Locate the cell with the specified text and output its (X, Y) center coordinate. 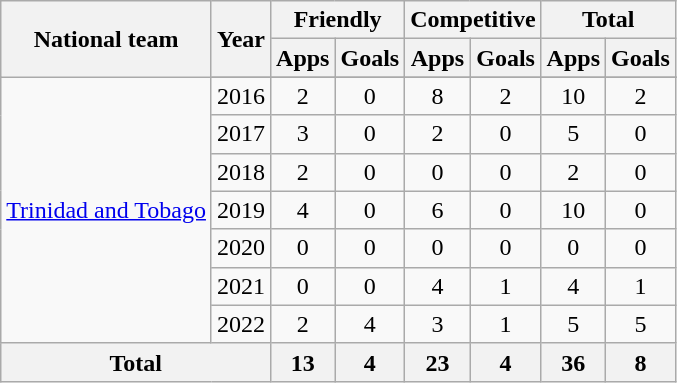
2021 (240, 286)
13 (303, 362)
2017 (240, 134)
Friendly (338, 20)
Trinidad and Tobago (106, 210)
2018 (240, 172)
Year (240, 39)
6 (438, 210)
2022 (240, 324)
Competitive (473, 20)
National team (106, 39)
2020 (240, 248)
36 (573, 362)
23 (438, 362)
2019 (240, 210)
2016 (240, 96)
